Pinpoint the cell where the given text exists, returning its (x, y) midpoint coordinate. 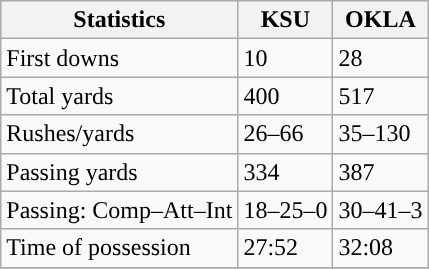
Total yards (120, 96)
32:08 (380, 248)
Rushes/yards (120, 134)
Passing: Comp–Att–Int (120, 210)
28 (380, 58)
18–25–0 (286, 210)
10 (286, 58)
334 (286, 172)
400 (286, 96)
35–130 (380, 134)
KSU (286, 20)
OKLA (380, 20)
30–41–3 (380, 210)
Time of possession (120, 248)
517 (380, 96)
387 (380, 172)
Passing yards (120, 172)
First downs (120, 58)
26–66 (286, 134)
Statistics (120, 20)
27:52 (286, 248)
